Return (x, y) of the center of cell containing provided text 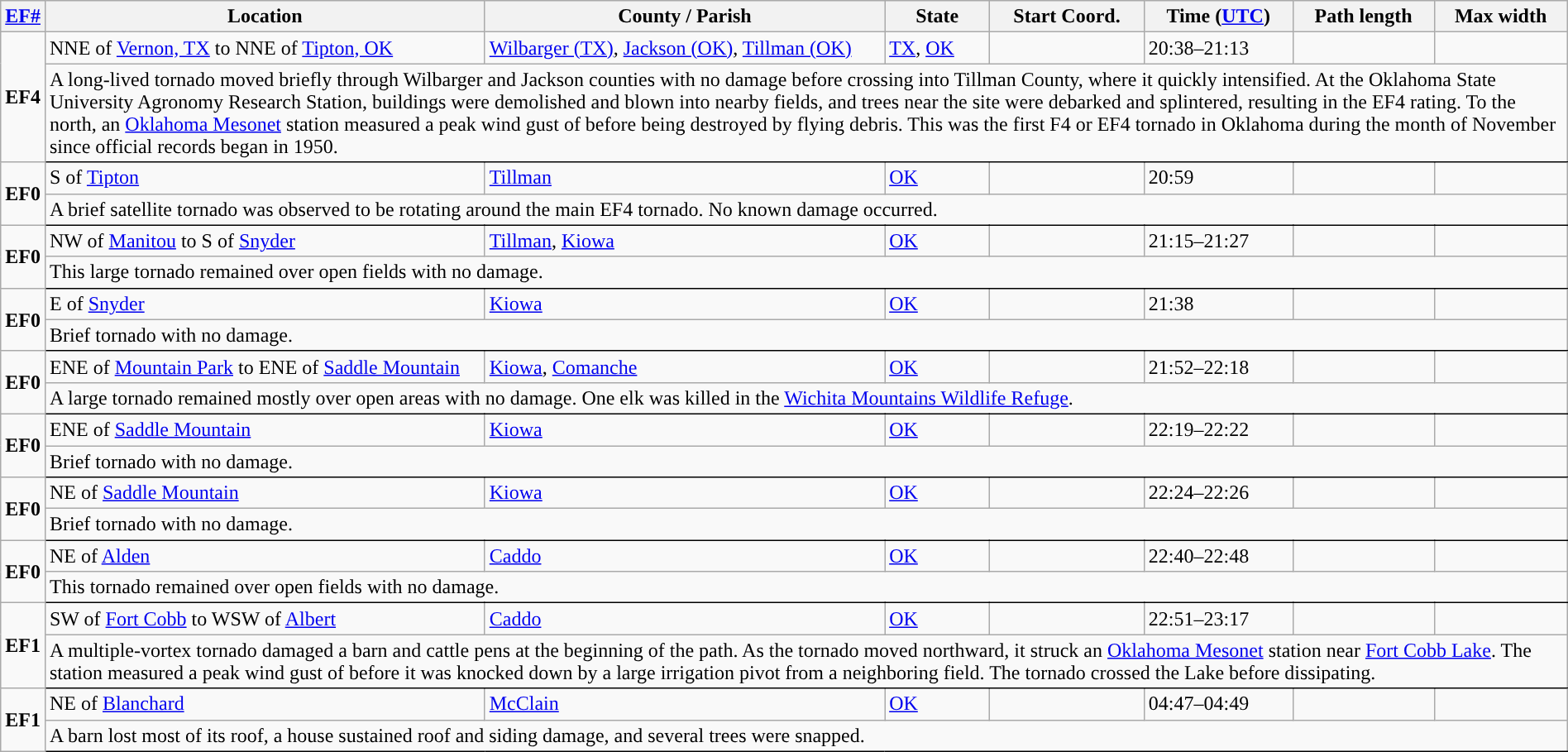
ENE of Saddle Mountain (265, 429)
A barn lost most of its roof, a house sustained roof and siding damage, and several trees were snapped. (806, 735)
Tillman, Kiowa (685, 241)
Wilbarger (TX), Jackson (OK), Tillman (OK) (685, 48)
Path length (1363, 17)
NE of Alden (265, 556)
20:59 (1218, 178)
22:24–22:26 (1218, 493)
22:40–22:48 (1218, 556)
Kiowa, Comanche (685, 366)
EF# (23, 17)
21:52–22:18 (1218, 366)
22:51–23:17 (1218, 619)
Location (265, 17)
This large tornado remained over open fields with no damage. (806, 272)
NNE of Vernon, TX to NNE of Tipton, OK (265, 48)
State (938, 17)
SW of Fort Cobb to WSW of Albert (265, 619)
21:15–21:27 (1218, 241)
County / Parish (685, 17)
A large tornado remained mostly over open areas with no damage. One elk was killed in the Wichita Mountains Wildlife Refuge. (806, 398)
EF4 (23, 98)
21:38 (1218, 304)
Tillman (685, 178)
This tornado remained over open fields with no damage. (806, 587)
NE of Blanchard (265, 704)
Time (UTC) (1218, 17)
E of Snyder (265, 304)
McClain (685, 704)
TX, OK (938, 48)
S of Tipton (265, 178)
NE of Saddle Mountain (265, 493)
04:47–04:49 (1218, 704)
Start Coord. (1067, 17)
NW of Manitou to S of Snyder (265, 241)
ENE of Mountain Park to ENE of Saddle Mountain (265, 366)
Max width (1500, 17)
A brief satellite tornado was observed to be rotating around the main EF4 tornado. No known damage occurred. (806, 209)
22:19–22:22 (1218, 429)
20:38–21:13 (1218, 48)
